Capture the cell that displays the provided text and extract its [X, Y] central coordinate. 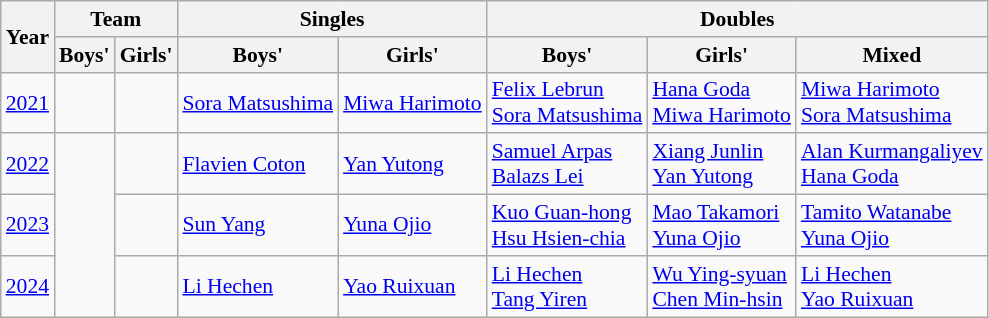
Team [116, 19]
Flavien Coton [258, 164]
Miwa Harimoto Sora Matsushima [892, 102]
2021 [28, 102]
Yuna Ojio [412, 226]
Mao Takamori Yuna Ojio [722, 226]
Li Hechen [258, 286]
Mixed [892, 55]
Alan Kurmangaliyev Hana Goda [892, 164]
Miwa Harimoto [412, 102]
2024 [28, 286]
Yao Ruixuan [412, 286]
Yan Yutong [412, 164]
2023 [28, 226]
Year [28, 36]
Samuel Arpas Balazs Lei [568, 164]
2022 [28, 164]
Sun Yang [258, 226]
Hana Goda Miwa Harimoto [722, 102]
Tamito Watanabe Yuna Ojio [892, 226]
Sora Matsushima [258, 102]
Kuo Guan-hong Hsu Hsien-chia [568, 226]
Xiang Junlin Yan Yutong [722, 164]
Doubles [738, 19]
Felix Lebrun Sora Matsushima [568, 102]
Li Hechen Tang Yiren [568, 286]
Wu Ying-syuan Chen Min-hsin [722, 286]
Singles [332, 19]
Li Hechen Yao Ruixuan [892, 286]
